Find where the given text appears and provide that cell's center as [X, Y] coordinate. 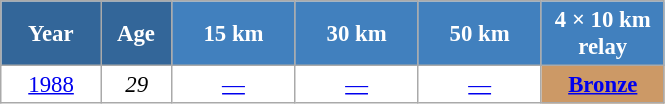
Age [136, 34]
50 km [480, 34]
30 km [356, 34]
Year [52, 34]
1988 [52, 85]
29 [136, 85]
15 km [234, 34]
Bronze [602, 85]
4 × 10 km relay [602, 34]
